Identify which cell holds the provided text, then report its (x, y) central coordinate. 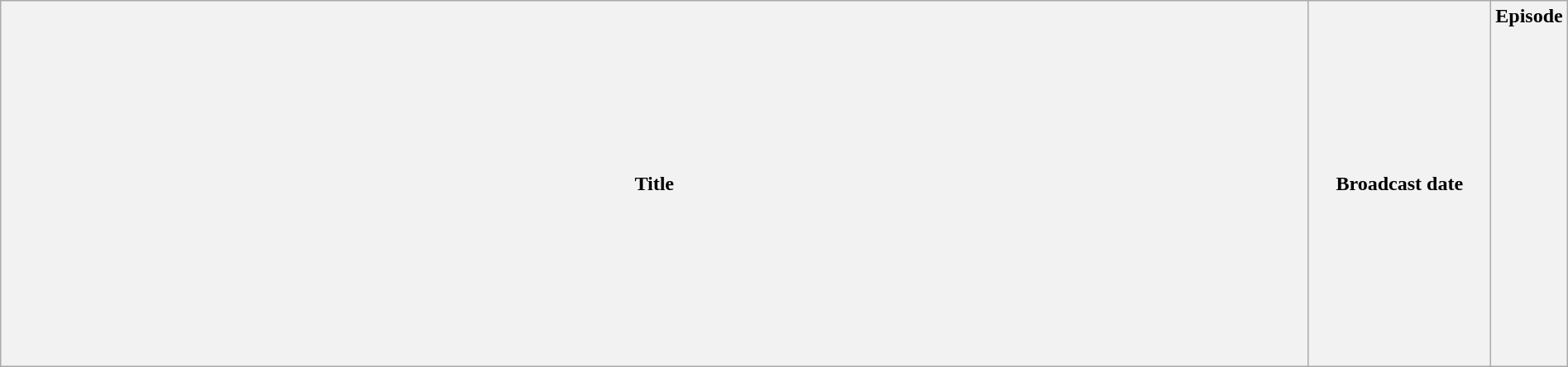
Episode (1529, 183)
Title (655, 183)
Broadcast date (1399, 183)
